For the text-containing cell, return its midpoint in (x, y) coordinate format. 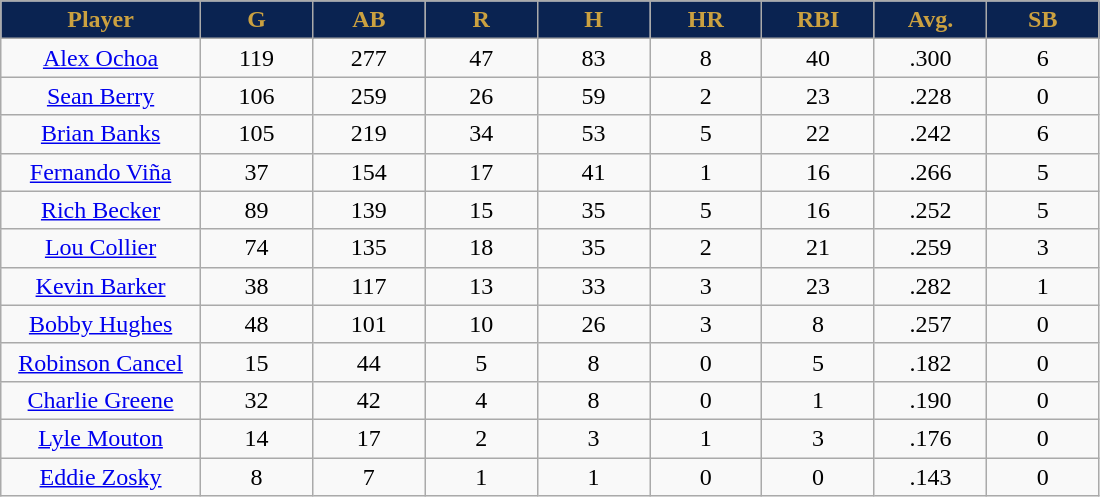
89 (256, 210)
42 (369, 400)
53 (593, 134)
105 (256, 134)
Brian Banks (101, 134)
Sean Berry (101, 96)
14 (256, 438)
SB (1043, 20)
.228 (930, 96)
R (481, 20)
.300 (930, 58)
106 (256, 96)
.242 (930, 134)
Alex Ochoa (101, 58)
.259 (930, 248)
259 (369, 96)
Rich Becker (101, 210)
48 (256, 324)
Lyle Mouton (101, 438)
41 (593, 172)
40 (818, 58)
HR (706, 20)
AB (369, 20)
Bobby Hughes (101, 324)
.182 (930, 362)
Fernando Viña (101, 172)
.257 (930, 324)
83 (593, 58)
Kevin Barker (101, 286)
Player (101, 20)
33 (593, 286)
4 (481, 400)
34 (481, 134)
.143 (930, 477)
7 (369, 477)
10 (481, 324)
Charlie Greene (101, 400)
RBI (818, 20)
32 (256, 400)
277 (369, 58)
.282 (930, 286)
13 (481, 286)
101 (369, 324)
.190 (930, 400)
47 (481, 58)
135 (369, 248)
G (256, 20)
74 (256, 248)
21 (818, 248)
119 (256, 58)
154 (369, 172)
H (593, 20)
37 (256, 172)
Lou Collier (101, 248)
Robinson Cancel (101, 362)
22 (818, 134)
.252 (930, 210)
Eddie Zosky (101, 477)
117 (369, 286)
.266 (930, 172)
219 (369, 134)
Avg. (930, 20)
139 (369, 210)
44 (369, 362)
18 (481, 248)
.176 (930, 438)
59 (593, 96)
38 (256, 286)
